Capture the cell that displays the provided text and extract its (X, Y) central coordinate. 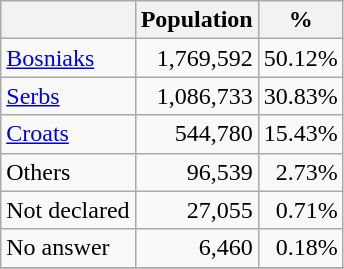
Croats (68, 134)
Population (196, 20)
% (300, 20)
27,055 (196, 210)
Others (68, 172)
0.18% (300, 248)
Serbs (68, 96)
Bosniaks (68, 58)
6,460 (196, 248)
50.12% (300, 58)
0.71% (300, 210)
544,780 (196, 134)
Not declared (68, 210)
96,539 (196, 172)
1,769,592 (196, 58)
1,086,733 (196, 96)
15.43% (300, 134)
No answer (68, 248)
30.83% (300, 96)
2.73% (300, 172)
